Detect which cell encompasses the target text, then output its [X, Y] center coordinate. 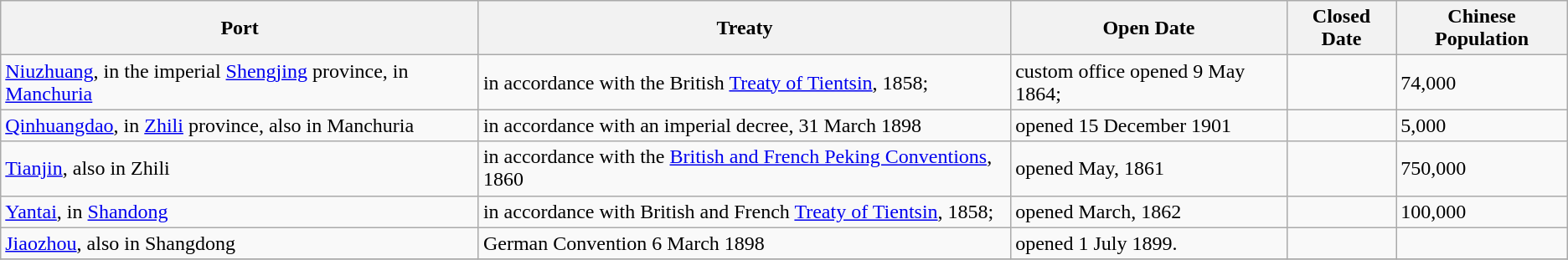
opened 1 July 1899. [1149, 243]
in accordance with the British and French Peking Conventions, 1860 [744, 169]
in accordance with British and French Treaty of Tientsin, 1858; [744, 212]
opened May, 1861 [1149, 169]
Open Date [1149, 28]
opened 15 December 1901 [1149, 125]
74,000 [1482, 82]
5,000 [1482, 125]
Yantai, in Shandong [240, 212]
in accordance with the British Treaty of Tientsin, 1858; [744, 82]
in accordance with an imperial decree, 31 March 1898 [744, 125]
750,000 [1482, 169]
100,000 [1482, 212]
Closed Date [1342, 28]
Jiaozhou, also in Shangdong [240, 243]
opened March, 1862 [1149, 212]
Tianjin, also in Zhili [240, 169]
Treaty [744, 28]
Port [240, 28]
Chinese Population [1482, 28]
Niuzhuang, in the imperial Shengjing province, in Manchuria [240, 82]
German Convention 6 March 1898 [744, 243]
Qinhuangdao, in Zhili province, also in Manchuria [240, 125]
custom office opened 9 May 1864; [1149, 82]
